Identify which cell holds the provided text, then report its (X, Y) central coordinate. 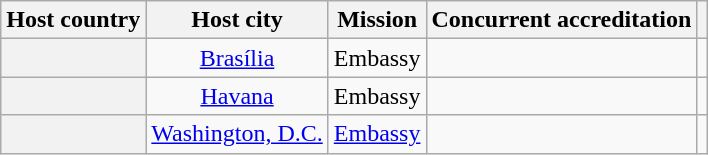
Host city (237, 20)
Washington, D.C. (237, 134)
Mission (377, 20)
Concurrent accreditation (562, 20)
Host country (74, 20)
Brasília (237, 58)
Havana (237, 96)
